Scan for the cell matching the given text and deliver its (x, y) coordinate at center. 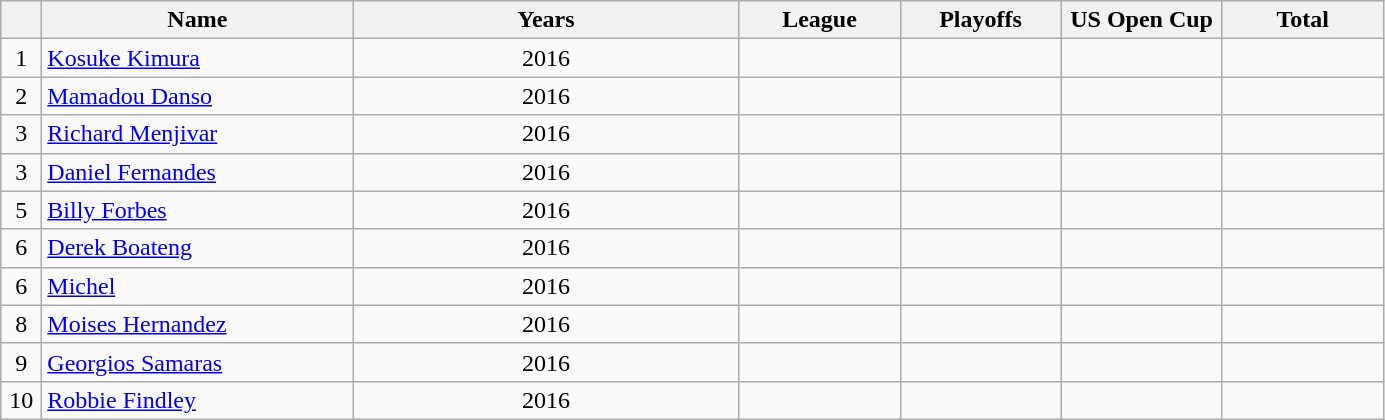
Billy Forbes (198, 210)
Moises Hernandez (198, 324)
Richard Menjivar (198, 134)
Georgios Samaras (198, 362)
8 (22, 324)
5 (22, 210)
Playoffs (980, 20)
Kosuke Kimura (198, 58)
9 (22, 362)
Mamadou Danso (198, 96)
Total (1302, 20)
Robbie Findley (198, 400)
10 (22, 400)
1 (22, 58)
2 (22, 96)
Michel (198, 286)
Daniel Fernandes (198, 172)
US Open Cup (1142, 20)
Years (546, 20)
Derek Boateng (198, 248)
Name (198, 20)
League (820, 20)
